Output the [X, Y] coordinate of the center of the cell containing the given text.  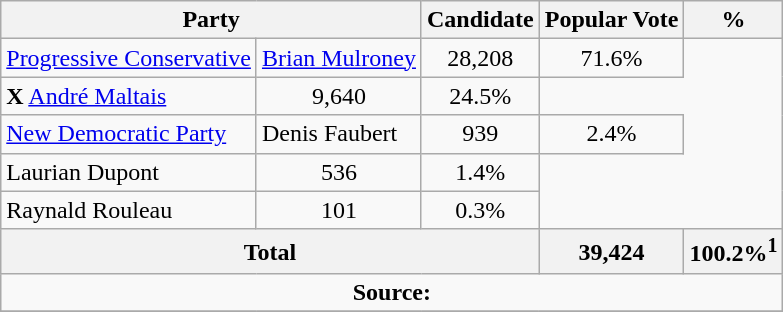
% [734, 20]
Laurian Dupont [129, 172]
24.5% [480, 96]
536 [338, 172]
2.4% [612, 134]
28,208 [480, 58]
39,424 [612, 252]
Total [270, 252]
100.2%1 [734, 252]
71.6% [612, 58]
9,640 [338, 96]
939 [480, 134]
Progressive Conservative [129, 58]
Raynald Rouleau [129, 210]
1.4% [480, 172]
Candidate [480, 20]
X André Maltais [129, 96]
Brian Mulroney [338, 58]
New Democratic Party [129, 134]
Source: [392, 293]
Party [212, 20]
Denis Faubert [338, 134]
0.3% [480, 210]
Popular Vote [612, 20]
101 [338, 210]
